Find where the given text appears and provide that cell's center as [x, y] coordinate. 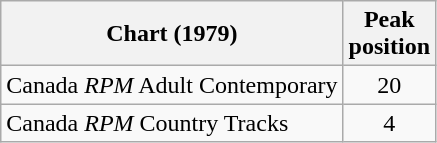
20 [389, 85]
Canada RPM Adult Contemporary [172, 85]
Peakposition [389, 34]
Chart (1979) [172, 34]
4 [389, 123]
Canada RPM Country Tracks [172, 123]
